Locate the cell with the specified text and output its [x, y] center coordinate. 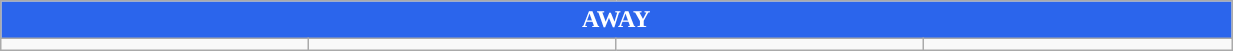
AWAY [616, 20]
